Search for the cell housing the specified text and yield its [X, Y] center coordinate. 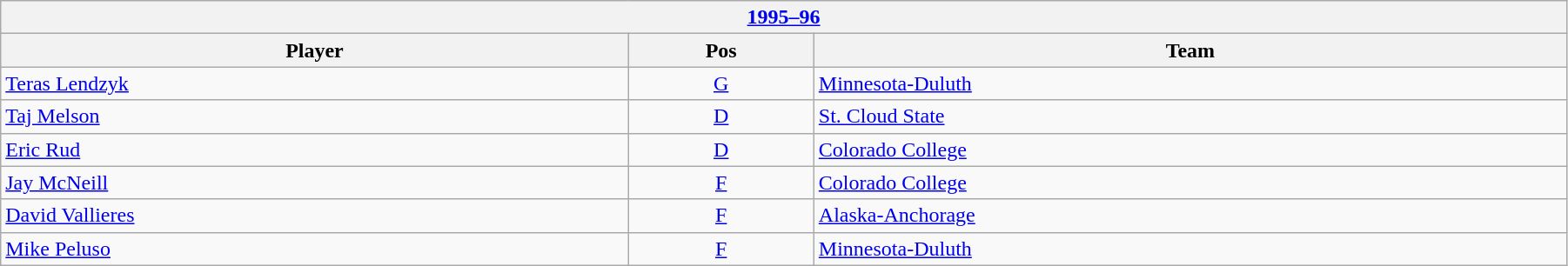
St. Cloud State [1190, 116]
Pos [720, 50]
Team [1190, 50]
G [720, 83]
1995–96 [784, 17]
Jay McNeill [315, 183]
Alaska-Anchorage [1190, 216]
David Vallieres [315, 216]
Eric Rud [315, 150]
Mike Peluso [315, 249]
Player [315, 50]
Taj Melson [315, 116]
Teras Lendzyk [315, 83]
